Identify which cell holds the provided text, then report its [x, y] central coordinate. 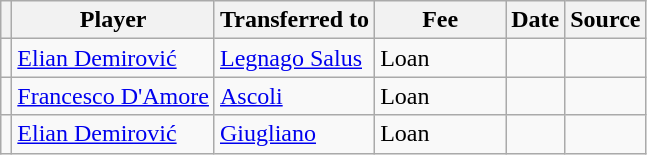
Date [536, 20]
Fee [440, 20]
Source [606, 20]
Francesco D'Amore [114, 96]
Ascoli [294, 96]
Giugliano [294, 134]
Transferred to [294, 20]
Player [114, 20]
Legnago Salus [294, 58]
